Provide the [X, Y] coordinate of the cell's center where the given text is located.  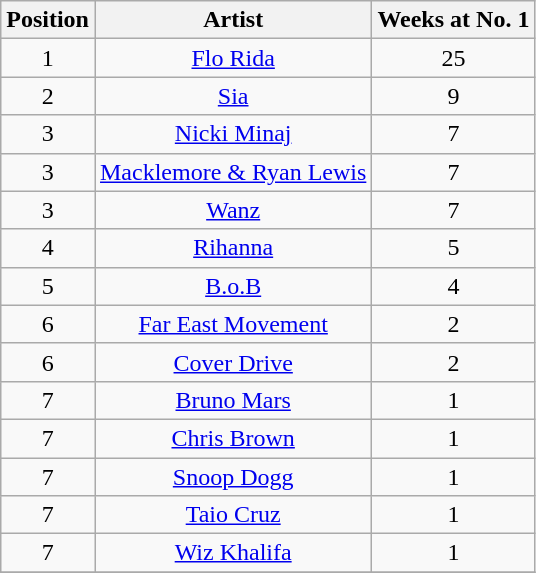
Position [48, 20]
Macklemore & Ryan Lewis [232, 172]
B.o.B [232, 286]
Nicki Minaj [232, 134]
Snoop Dogg [232, 477]
Chris Brown [232, 438]
Wiz Khalifa [232, 553]
9 [454, 96]
25 [454, 58]
Bruno Mars [232, 400]
Rihanna [232, 248]
Artist [232, 20]
Cover Drive [232, 362]
Flo Rida [232, 58]
Sia [232, 96]
Weeks at No. 1 [454, 20]
Far East Movement [232, 324]
Taio Cruz [232, 515]
Wanz [232, 210]
